Determine the (x, y) coordinate at the center of the cell enclosing the given text.  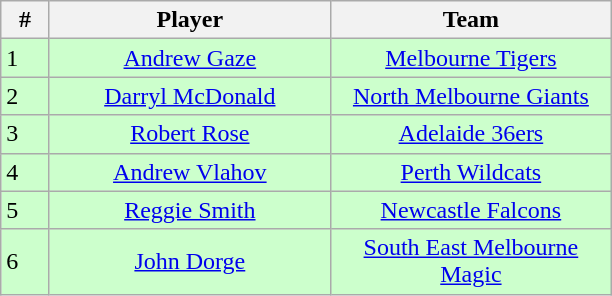
Melbourne Tigers (470, 58)
Newcastle Falcons (470, 210)
Andrew Vlahov (190, 172)
Robert Rose (190, 134)
Adelaide 36ers (470, 134)
1 (26, 58)
South East Melbourne Magic (470, 262)
Darryl McDonald (190, 96)
3 (26, 134)
6 (26, 262)
5 (26, 210)
Reggie Smith (190, 210)
Perth Wildcats (470, 172)
Team (470, 20)
North Melbourne Giants (470, 96)
Player (190, 20)
4 (26, 172)
# (26, 20)
Andrew Gaze (190, 58)
John Dorge (190, 262)
2 (26, 96)
